Search for the cell housing the specified text and yield its (X, Y) center coordinate. 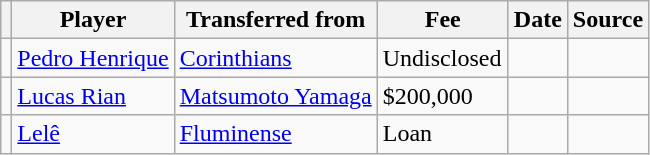
Pedro Henrique (93, 58)
Undisclosed (442, 58)
Transferred from (276, 20)
Fee (442, 20)
Lelê (93, 134)
Matsumoto Yamaga (276, 96)
Corinthians (276, 58)
Player (93, 20)
Loan (442, 134)
Fluminense (276, 134)
Date (538, 20)
Source (608, 20)
Lucas Rian (93, 96)
$200,000 (442, 96)
